Determine the (x, y) coordinate at the center of the cell enclosing the given text.  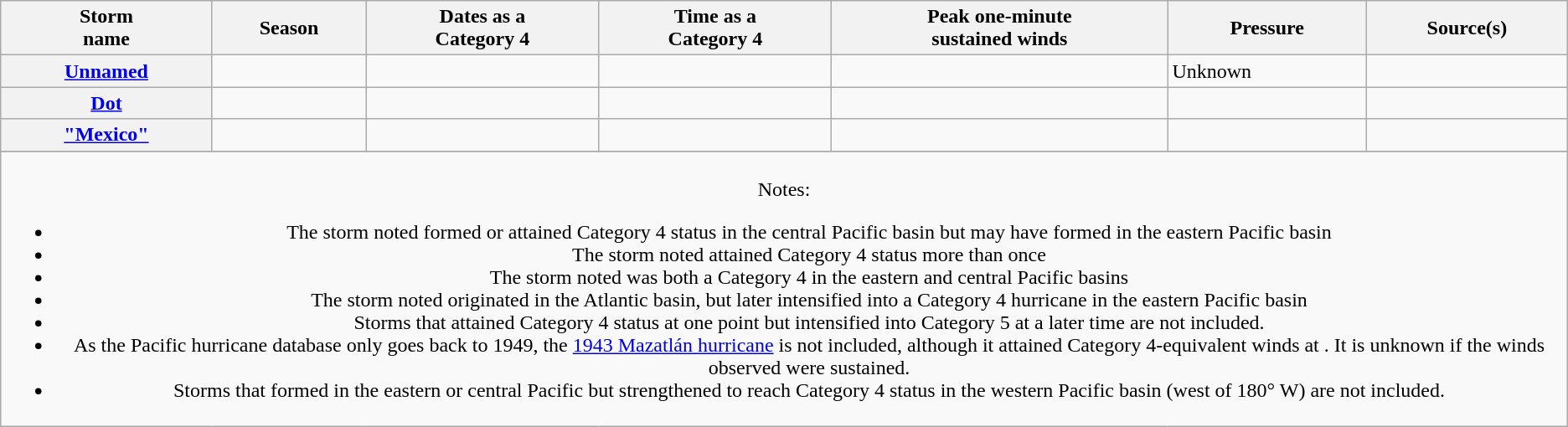
Stormname (106, 28)
Dates as aCategory 4 (482, 28)
Source(s) (1467, 28)
Pressure (1267, 28)
Unnamed (106, 71)
"Mexico" (106, 135)
Time as aCategory 4 (715, 28)
Peak one-minutesustained winds (1000, 28)
Dot (106, 103)
Unknown (1267, 71)
Season (289, 28)
